Pinpoint the cell where the given text exists, returning its [X, Y] midpoint coordinate. 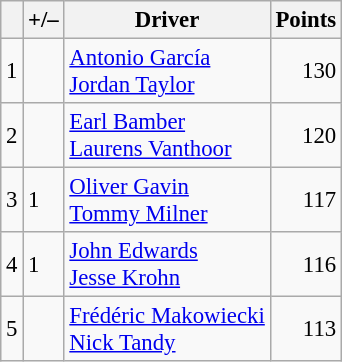
Points [306, 20]
Driver [167, 20]
4 [12, 264]
5 [12, 330]
John Edwards Jesse Krohn [167, 264]
130 [306, 72]
2 [12, 136]
117 [306, 200]
Antonio García Jordan Taylor [167, 72]
Oliver Gavin Tommy Milner [167, 200]
120 [306, 136]
+/– [44, 20]
116 [306, 264]
Frédéric Makowiecki Nick Tandy [167, 330]
Earl Bamber Laurens Vanthoor [167, 136]
3 [12, 200]
113 [306, 330]
